Identify which cell holds the provided text, then report its [x, y] central coordinate. 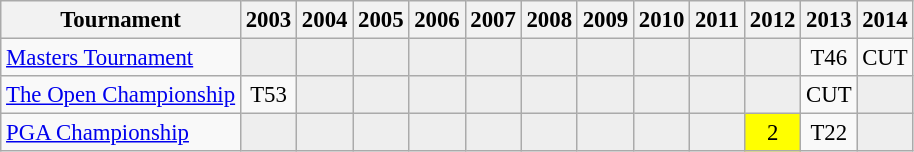
T53 [268, 95]
Masters Tournament [121, 58]
T46 [829, 58]
PGA Championship [121, 133]
2009 [605, 20]
Tournament [121, 20]
2014 [885, 20]
2010 [661, 20]
The Open Championship [121, 95]
2008 [549, 20]
2003 [268, 20]
2 [773, 133]
T22 [829, 133]
2007 [493, 20]
2004 [325, 20]
2005 [381, 20]
2012 [773, 20]
2013 [829, 20]
2011 [718, 20]
2006 [437, 20]
